Capture the cell that displays the provided text and extract its (X, Y) central coordinate. 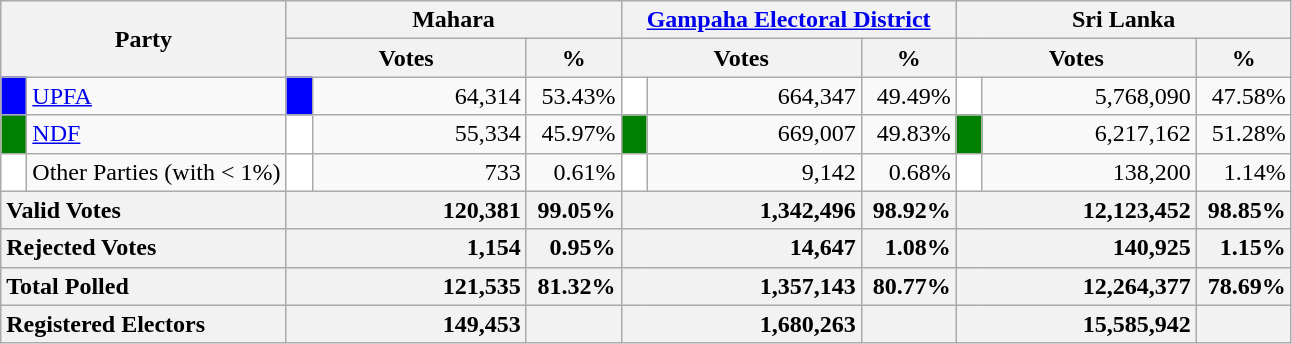
45.97% (574, 134)
733 (419, 172)
99.05% (574, 210)
1,357,143 (741, 286)
UPFA (156, 96)
149,453 (406, 324)
78.69% (1244, 286)
Party (144, 39)
6,217,162 (1089, 134)
55,334 (419, 134)
NDF (156, 134)
140,925 (1076, 248)
5,768,090 (1089, 96)
15,585,942 (1076, 324)
Registered Electors (144, 324)
51.28% (1244, 134)
9,142 (754, 172)
Valid Votes (144, 210)
138,200 (1089, 172)
98.85% (1244, 210)
49.49% (908, 96)
64,314 (419, 96)
81.32% (574, 286)
Total Polled (144, 286)
12,123,452 (1076, 210)
1.14% (1244, 172)
Rejected Votes (144, 248)
121,535 (406, 286)
Sri Lanka (1124, 20)
12,264,377 (1076, 286)
1.15% (1244, 248)
669,007 (754, 134)
1,342,496 (741, 210)
120,381 (406, 210)
Other Parties (with < 1%) (156, 172)
1,154 (406, 248)
0.61% (574, 172)
98.92% (908, 210)
0.68% (908, 172)
47.58% (1244, 96)
53.43% (574, 96)
14,647 (741, 248)
Gampaha Electoral District (788, 20)
0.95% (574, 248)
Mahara (454, 20)
664,347 (754, 96)
1.08% (908, 248)
80.77% (908, 286)
49.83% (908, 134)
1,680,263 (741, 324)
